Return [x, y] of the center of cell containing provided text 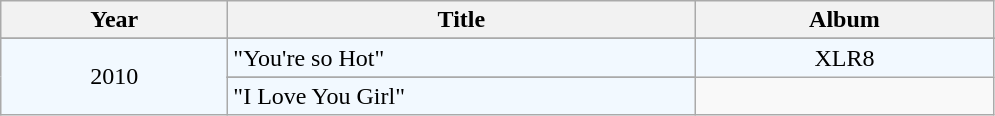
"I Love You Girl" [462, 96]
Year [114, 20]
XLR8 [844, 58]
"You're so Hot" [462, 58]
2010 [114, 77]
Album [844, 20]
Title [462, 20]
